Locate the cell with the specified text and output its [x, y] center coordinate. 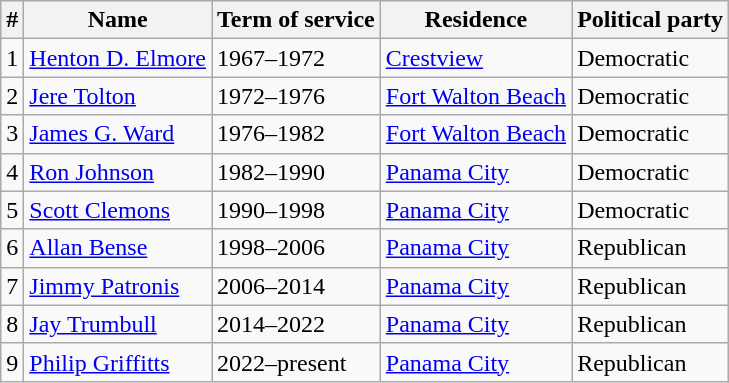
1982–1990 [296, 172]
7 [12, 286]
James G. Ward [118, 134]
5 [12, 210]
2014–2022 [296, 324]
9 [12, 362]
Jere Tolton [118, 96]
Crestview [476, 58]
Henton D. Elmore [118, 58]
1998–2006 [296, 248]
Jay Trumbull [118, 324]
Name [118, 20]
1976–1982 [296, 134]
1972–1976 [296, 96]
1990–1998 [296, 210]
1967–1972 [296, 58]
8 [12, 324]
# [12, 20]
Political party [650, 20]
Ron Johnson [118, 172]
3 [12, 134]
6 [12, 248]
Scott Clemons [118, 210]
1 [12, 58]
4 [12, 172]
Allan Bense [118, 248]
Jimmy Patronis [118, 286]
2022–present [296, 362]
Term of service [296, 20]
Philip Griffitts [118, 362]
Residence [476, 20]
2 [12, 96]
2006–2014 [296, 286]
